Return (X, Y) of the center of cell containing provided text 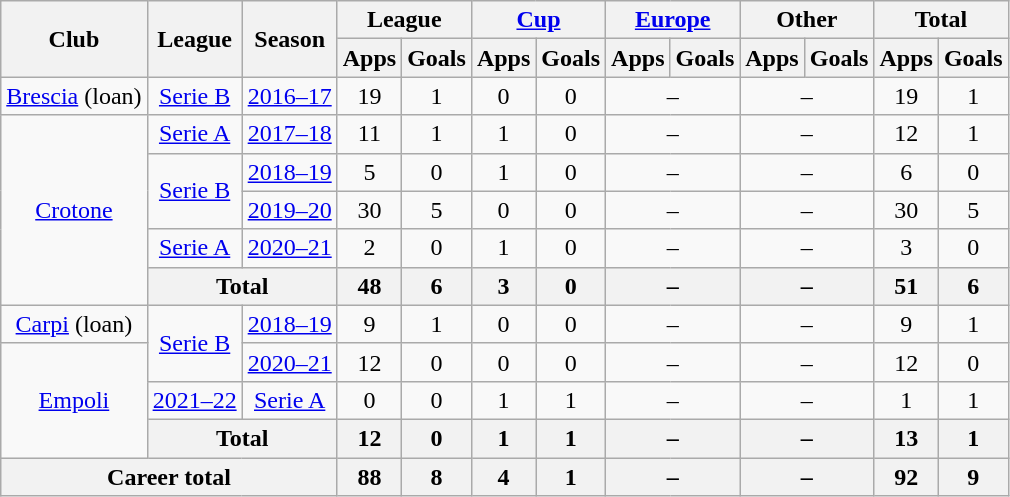
88 (369, 477)
Crotone (74, 210)
Career total (169, 477)
48 (369, 286)
Europe (673, 20)
Club (74, 39)
Brescia (loan) (74, 96)
8 (437, 477)
Empoli (74, 400)
2016–17 (290, 96)
11 (369, 134)
Cup (538, 20)
2019–20 (290, 210)
Season (290, 39)
2 (369, 248)
4 (503, 477)
Other (807, 20)
Carpi (loan) (74, 324)
51 (906, 286)
92 (906, 477)
2017–18 (290, 134)
13 (906, 438)
2021–22 (194, 400)
